Pinpoint the cell where the given text exists, returning its (X, Y) midpoint coordinate. 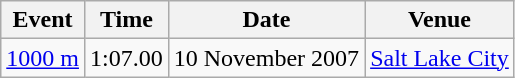
Time (126, 20)
1000 m (43, 58)
1:07.00 (126, 58)
Venue (440, 20)
Date (266, 20)
Event (43, 20)
10 November 2007 (266, 58)
Salt Lake City (440, 58)
